Identify which cell holds the provided text, then report its [x, y] central coordinate. 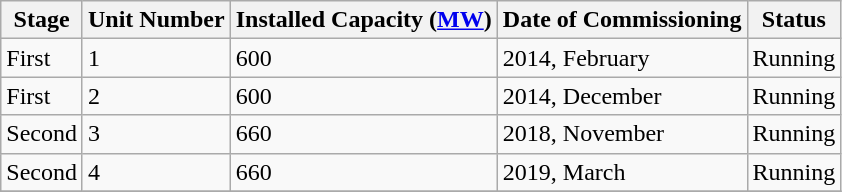
2014, February [622, 58]
2018, November [622, 134]
Installed Capacity (MW) [364, 20]
Unit Number [156, 20]
2014, December [622, 96]
1 [156, 58]
3 [156, 134]
4 [156, 172]
Status [794, 20]
Stage [42, 20]
2019, March [622, 172]
2 [156, 96]
Date of Commissioning [622, 20]
